Output the [X, Y] coordinate of the center of the cell containing the given text.  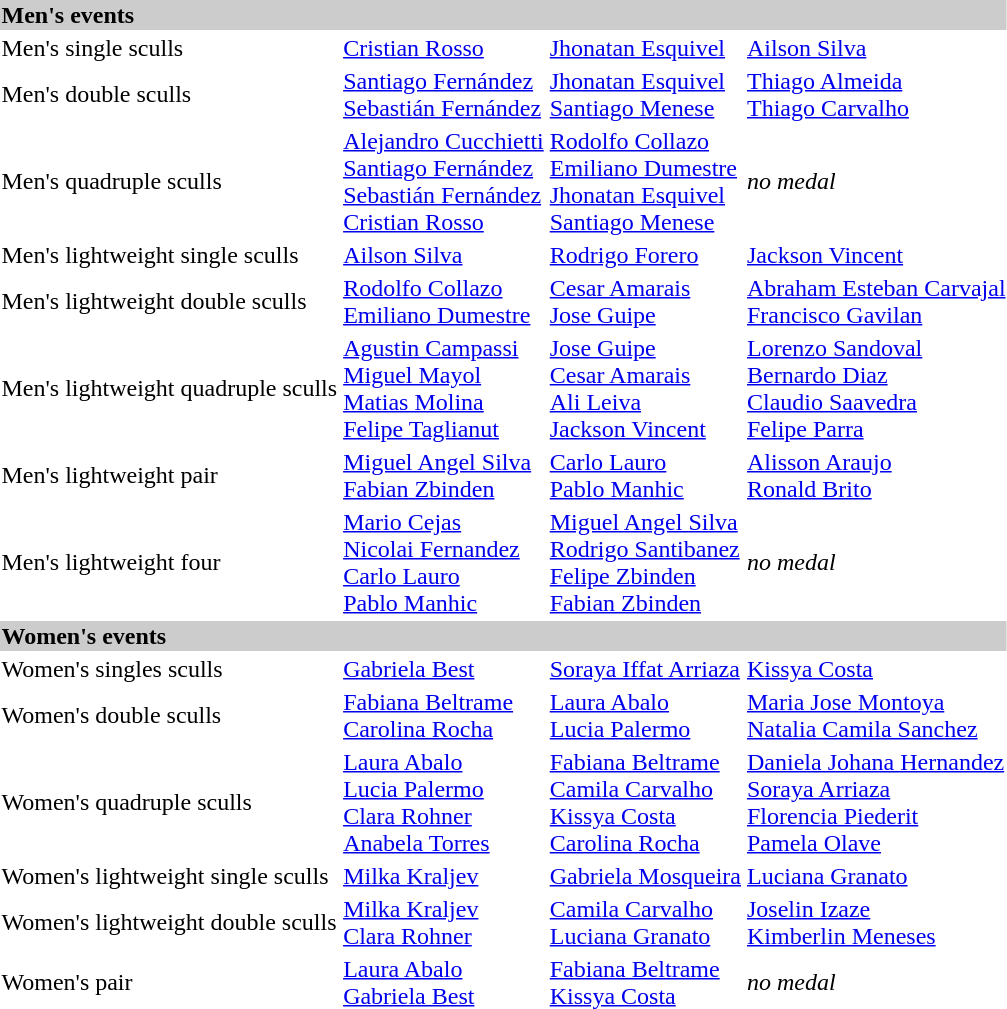
Jose GuipeCesar AmaraisAli LeivaJackson Vincent [645, 388]
Rodrigo Forero [645, 255]
Miguel Angel SilvaRodrigo SantibanezFelipe ZbindenFabian Zbinden [645, 562]
Men's lightweight four [170, 562]
Women's double sculls [170, 716]
Carlo LauroPablo Manhic [645, 476]
Cristian Rosso [444, 48]
Women's singles sculls [170, 669]
Fabiana BeltrameCamila CarvalhoKissya CostaCarolina Rocha [645, 802]
Rodolfo CollazoEmiliano Dumestre [444, 302]
Women's lightweight single sculls [170, 876]
Gabriela Mosqueira [645, 876]
Men's events [504, 15]
Men's lightweight single sculls [170, 255]
Soraya Iffat Arriaza [645, 669]
Women's events [504, 636]
Fabiana BeltrameCarolina Rocha [444, 716]
Milka KraljevClara Rohner [444, 922]
Men's lightweight quadruple sculls [170, 388]
Women's quadruple sculls [170, 802]
Men's single sculls [170, 48]
Jhonatan Esquivel [645, 48]
Cesar AmaraisJose Guipe [645, 302]
Alejandro CucchiettiSantiago FernándezSebastián FernándezCristian Rosso [444, 182]
Women's lightweight double sculls [170, 922]
Camila CarvalhoLuciana Granato [645, 922]
Rodolfo CollazoEmiliano DumestreJhonatan EsquivelSantiago Menese [645, 182]
Miguel Angel SilvaFabian Zbinden [444, 476]
Mario CejasNicolai FernandezCarlo LauroPablo Manhic [444, 562]
Men's double sculls [170, 94]
Men's quadruple sculls [170, 182]
Milka Kraljev [444, 876]
Laura AbaloLucia Palermo [645, 716]
Ailson Silva [444, 255]
Gabriela Best [444, 669]
Santiago FernándezSebastián Fernández [444, 94]
Agustin CampassiMiguel MayolMatias MolinaFelipe Taglianut [444, 388]
Laura AbaloLucia PalermoClara RohnerAnabela Torres [444, 802]
Jhonatan EsquivelSantiago Menese [645, 94]
Men's lightweight double sculls [170, 302]
Men's lightweight pair [170, 476]
